Identify which cell holds the provided text, then report its [x, y] central coordinate. 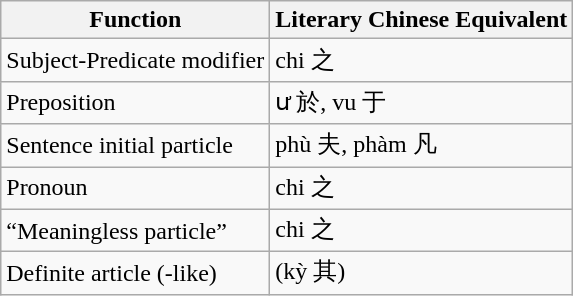
“Meaningless particle” [136, 230]
phù 夫, phàm 凡 [422, 146]
Sentence initial particle [136, 146]
Definite article (-like) [136, 274]
Preposition [136, 102]
Subject-Predicate modifier [136, 60]
Pronoun [136, 188]
(kỳ 其) [422, 274]
ư 於, vu 于 [422, 102]
Function [136, 20]
Literary Chinese Equivalent [422, 20]
